Return the [x, y] coordinate for the center point of the cell that contains the specified text.  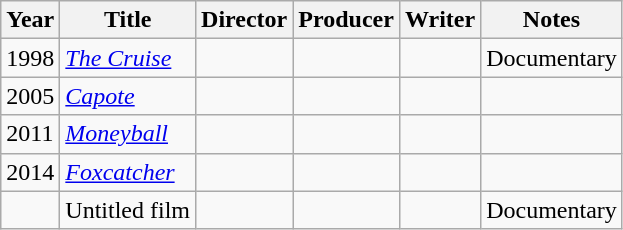
Writer [440, 20]
2011 [30, 134]
Foxcatcher [128, 172]
2014 [30, 172]
Year [30, 20]
Title [128, 20]
Untitled film [128, 210]
Notes [552, 20]
2005 [30, 96]
Moneyball [128, 134]
1998 [30, 58]
Director [244, 20]
Producer [346, 20]
Capote [128, 96]
The Cruise [128, 58]
